Extract the (X, Y) coordinate from the center of the cell holding the provided text.  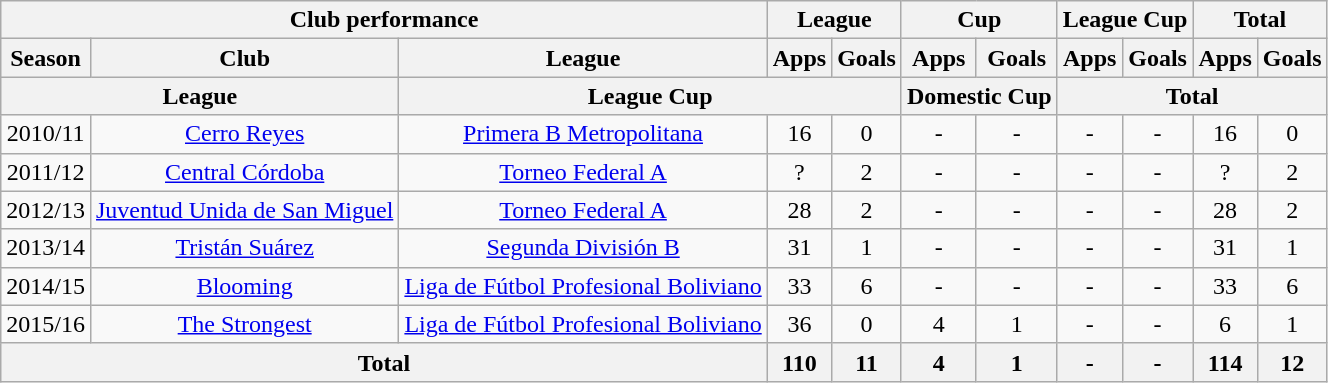
Domestic Cup (979, 96)
Cup (979, 20)
Segunda División B (583, 248)
2013/14 (46, 248)
Tristán Suárez (244, 248)
2014/15 (46, 286)
Juventud Unida de San Miguel (244, 210)
Primera B Metropolitana (583, 134)
2012/13 (46, 210)
2015/16 (46, 324)
110 (799, 362)
114 (1225, 362)
Blooming (244, 286)
The Strongest (244, 324)
36 (799, 324)
2010/11 (46, 134)
2011/12 (46, 172)
Club performance (384, 20)
Season (46, 58)
Cerro Reyes (244, 134)
12 (1292, 362)
11 (867, 362)
Central Córdoba (244, 172)
Club (244, 58)
